Output the [X, Y] coordinate of the center of the cell containing the given text.  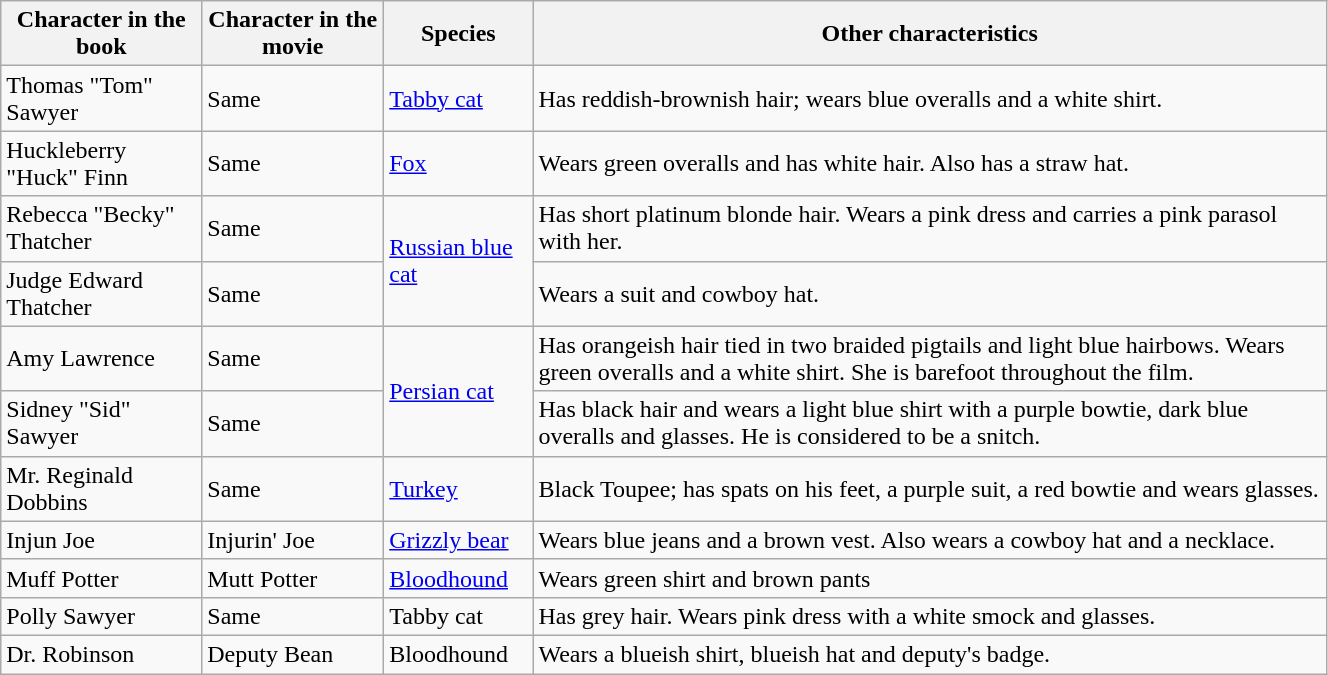
Wears blue jeans and a brown vest. Also wears a cowboy hat and a necklace. [930, 540]
Sidney "Sid" Sawyer [102, 424]
Species [458, 34]
Wears green shirt and brown pants [930, 578]
Has reddish-brownish hair; wears blue overalls and a white shirt. [930, 98]
Character in the book [102, 34]
Russian blue cat [458, 261]
Other characteristics [930, 34]
Turkey [458, 488]
Thomas "Tom" Sawyer [102, 98]
Deputy Bean [293, 654]
Dr. Robinson [102, 654]
Has black hair and wears a light blue shirt with a purple bowtie, dark blue overalls and glasses. He is considered to be a snitch. [930, 424]
Injun Joe [102, 540]
Has orangeish hair tied in two braided pigtails and light blue hairbows. Wears green overalls and a white shirt. She is barefoot throughout the film. [930, 358]
Judge Edward Thatcher [102, 294]
Black Toupee; has spats on his feet, a purple suit, a red bowtie and wears glasses. [930, 488]
Grizzly bear [458, 540]
Wears a blueish shirt, blueish hat and deputy's badge. [930, 654]
Mr. Reginald Dobbins [102, 488]
Huckleberry "Huck" Finn [102, 164]
Injurin' Joe [293, 540]
Persian cat [458, 391]
Rebecca "Becky" Thatcher [102, 228]
Character in the movie [293, 34]
Wears a suit and cowboy hat. [930, 294]
Polly Sawyer [102, 616]
Fox [458, 164]
Muff Potter [102, 578]
Mutt Potter [293, 578]
Has grey hair. Wears pink dress with a white smock and glasses. [930, 616]
Has short platinum blonde hair. Wears a pink dress and carries a pink parasol with her. [930, 228]
Amy Lawrence [102, 358]
Wears green overalls and has white hair. Also has a straw hat. [930, 164]
